Pinpoint the cell where the given text exists, returning its (X, Y) midpoint coordinate. 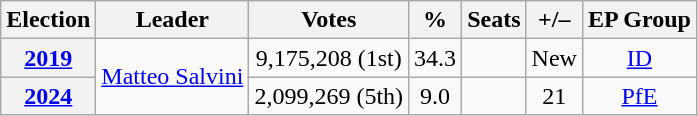
New (554, 58)
2019 (48, 58)
21 (554, 96)
2,099,269 (5th) (329, 96)
Matteo Salvini (172, 77)
2024 (48, 96)
9,175,208 (1st) (329, 58)
PfE (639, 96)
Seats (494, 20)
% (436, 20)
Leader (172, 20)
34.3 (436, 58)
9.0 (436, 96)
+/– (554, 20)
Votes (329, 20)
EP Group (639, 20)
Election (48, 20)
ID (639, 58)
